Locate the cell with the specified text and output its [x, y] center coordinate. 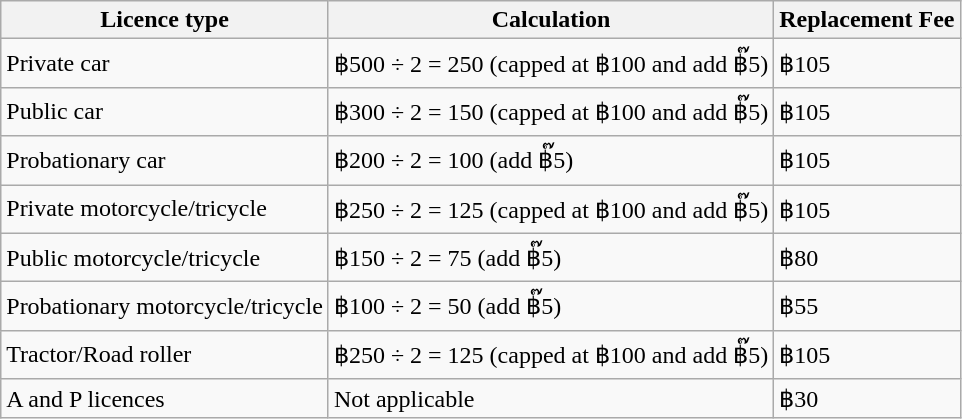
Probationary motorcycle/tricycle [165, 306]
Calculation [550, 20]
Not applicable [550, 399]
Public motorcycle/tricycle [165, 258]
฿300 ÷ 2 = 150 (capped at ฿100 and add ฿๊5) [550, 112]
Probationary car [165, 160]
฿30 [867, 399]
Tractor/Road roller [165, 354]
฿55 [867, 306]
฿500 ÷ 2 = 250 (capped at ฿100 and add ฿๊5) [550, 64]
A and P licences [165, 399]
฿80 [867, 258]
Private motorcycle/tricycle [165, 208]
฿200 ÷ 2 = 100 (add ฿๊5) [550, 160]
Public car [165, 112]
Replacement Fee [867, 20]
Private car [165, 64]
Licence type [165, 20]
฿100 ÷ 2 = 50 (add ฿๊5) [550, 306]
฿150 ÷ 2 = 75 (add ฿๊5) [550, 258]
